From the cell containing the given text, extract its center point as (x, y) coordinate. 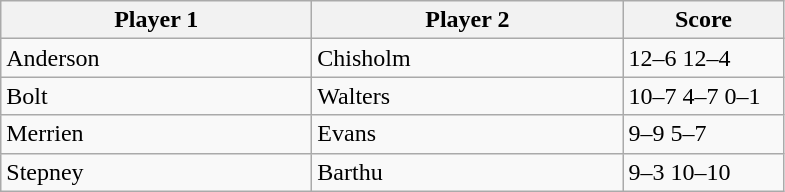
Score (704, 20)
9–9 5–7 (704, 134)
9–3 10–10 (704, 172)
Walters (468, 96)
12–6 12–4 (704, 58)
Chisholm (468, 58)
Barthu (468, 172)
Player 2 (468, 20)
10–7 4–7 0–1 (704, 96)
Evans (468, 134)
Stepney (156, 172)
Anderson (156, 58)
Player 1 (156, 20)
Merrien (156, 134)
Bolt (156, 96)
